Find where the given text appears and provide that cell's center as (x, y) coordinate. 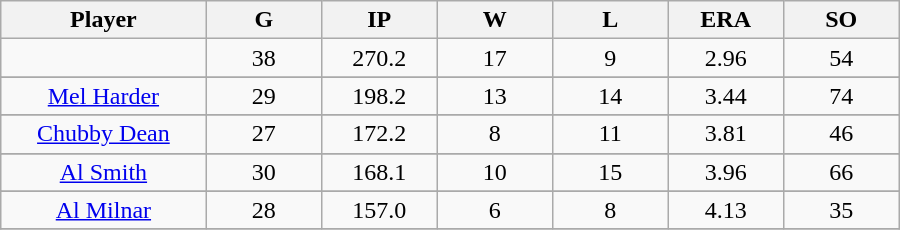
3.81 (726, 134)
SO (841, 20)
46 (841, 134)
29 (264, 96)
28 (264, 210)
17 (494, 58)
30 (264, 172)
38 (264, 58)
54 (841, 58)
14 (610, 96)
6 (494, 210)
Mel Harder (104, 96)
66 (841, 172)
10 (494, 172)
3.44 (726, 96)
15 (610, 172)
W (494, 20)
172.2 (380, 134)
157.0 (380, 210)
Chubby Dean (104, 134)
270.2 (380, 58)
Al Milnar (104, 210)
11 (610, 134)
IP (380, 20)
3.96 (726, 172)
Player (104, 20)
9 (610, 58)
4.13 (726, 210)
G (264, 20)
Al Smith (104, 172)
198.2 (380, 96)
ERA (726, 20)
13 (494, 96)
2.96 (726, 58)
L (610, 20)
35 (841, 210)
27 (264, 134)
168.1 (380, 172)
74 (841, 96)
